Return the (X, Y) coordinate for the center point of the cell that contains the specified text.  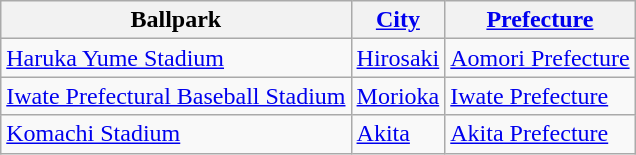
Hirosaki (398, 58)
Haruka Yume Stadium (176, 58)
Prefecture (540, 20)
Iwate Prefectural Baseball Stadium (176, 96)
Ballpark (176, 20)
Akita Prefecture (540, 134)
Komachi Stadium (176, 134)
City (398, 20)
Akita (398, 134)
Aomori Prefecture (540, 58)
Morioka (398, 96)
Iwate Prefecture (540, 96)
